From the cell containing the given text, extract its center point as [X, Y] coordinate. 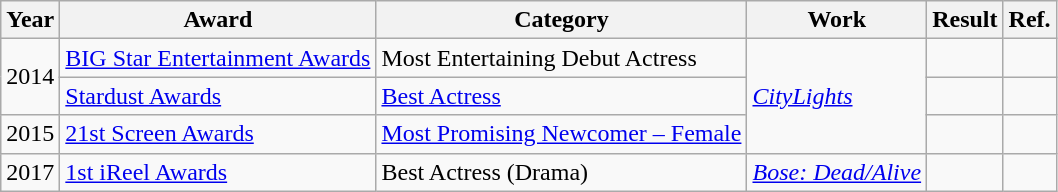
Year [30, 20]
BIG Star Entertainment Awards [218, 58]
Bose: Dead/Alive [837, 172]
Most Promising Newcomer – Female [562, 134]
21st Screen Awards [218, 134]
1st iReel Awards [218, 172]
CityLights [837, 96]
Work [837, 20]
Most Entertaining Debut Actress [562, 58]
Best Actress [562, 96]
Category [562, 20]
2017 [30, 172]
2014 [30, 77]
Stardust Awards [218, 96]
Ref. [1030, 20]
2015 [30, 134]
Result [965, 20]
Best Actress (Drama) [562, 172]
Award [218, 20]
